Search for the cell housing the specified text and yield its [x, y] center coordinate. 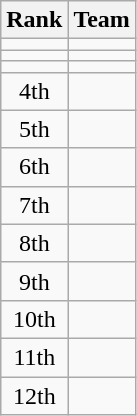
5th [34, 129]
12th [34, 395]
11th [34, 357]
6th [34, 167]
4th [34, 91]
Rank [34, 20]
7th [34, 205]
9th [34, 281]
8th [34, 243]
Team [102, 20]
10th [34, 319]
